Capture the cell that displays the provided text and extract its [x, y] central coordinate. 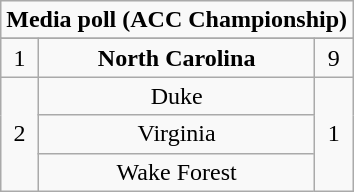
Virginia [177, 134]
North Carolina [177, 58]
2 [20, 134]
9 [334, 58]
Wake Forest [177, 172]
Media poll (ACC Championship) [177, 20]
Duke [177, 96]
